Return the [X, Y] coordinate for the center point of the cell that contains the specified text.  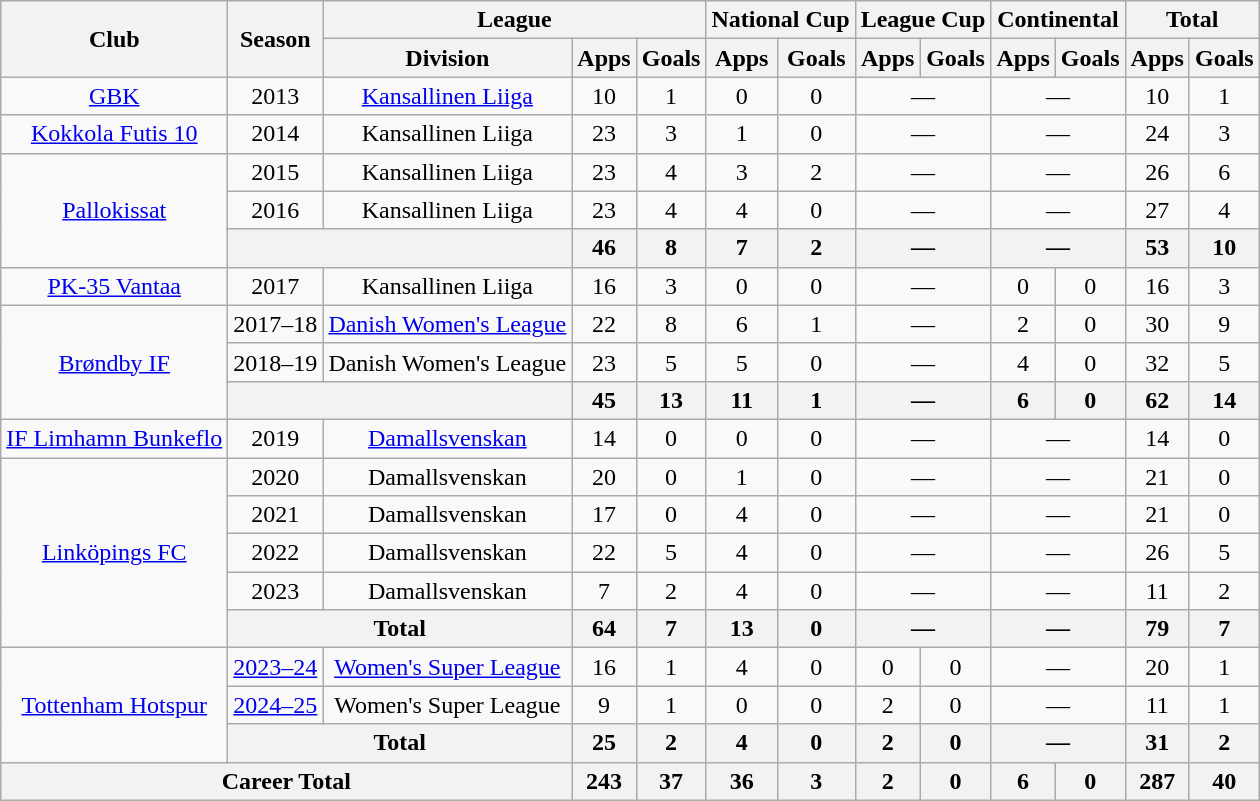
287 [1157, 781]
2016 [276, 210]
25 [604, 743]
27 [1157, 210]
GBK [114, 96]
37 [671, 781]
PK-35 Vantaa [114, 286]
31 [1157, 743]
Continental [1058, 20]
2023–24 [276, 667]
2015 [276, 172]
17 [604, 515]
2018–19 [276, 362]
30 [1157, 324]
League Cup [923, 20]
Brøndby IF [114, 362]
2014 [276, 134]
45 [604, 400]
Tottenham Hotspur [114, 705]
2024–25 [276, 705]
Kokkola Futis 10 [114, 134]
36 [742, 781]
46 [604, 248]
2020 [276, 477]
National Cup [780, 20]
24 [1157, 134]
40 [1224, 781]
2023 [276, 591]
2019 [276, 438]
IF Limhamn Bunkeflo [114, 438]
League [514, 20]
32 [1157, 362]
2017–18 [276, 324]
Linköpings FC [114, 553]
Pallokissat [114, 210]
2017 [276, 286]
243 [604, 781]
53 [1157, 248]
Club [114, 39]
62 [1157, 400]
2013 [276, 96]
64 [604, 629]
2022 [276, 553]
Division [448, 58]
Career Total [286, 781]
79 [1157, 629]
2021 [276, 515]
Season [276, 39]
